For the text-containing cell, return its midpoint in [x, y] coordinate format. 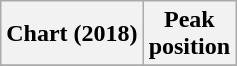
Peak position [189, 34]
Chart (2018) [72, 34]
